Pinpoint the cell where the given text exists, returning its (x, y) midpoint coordinate. 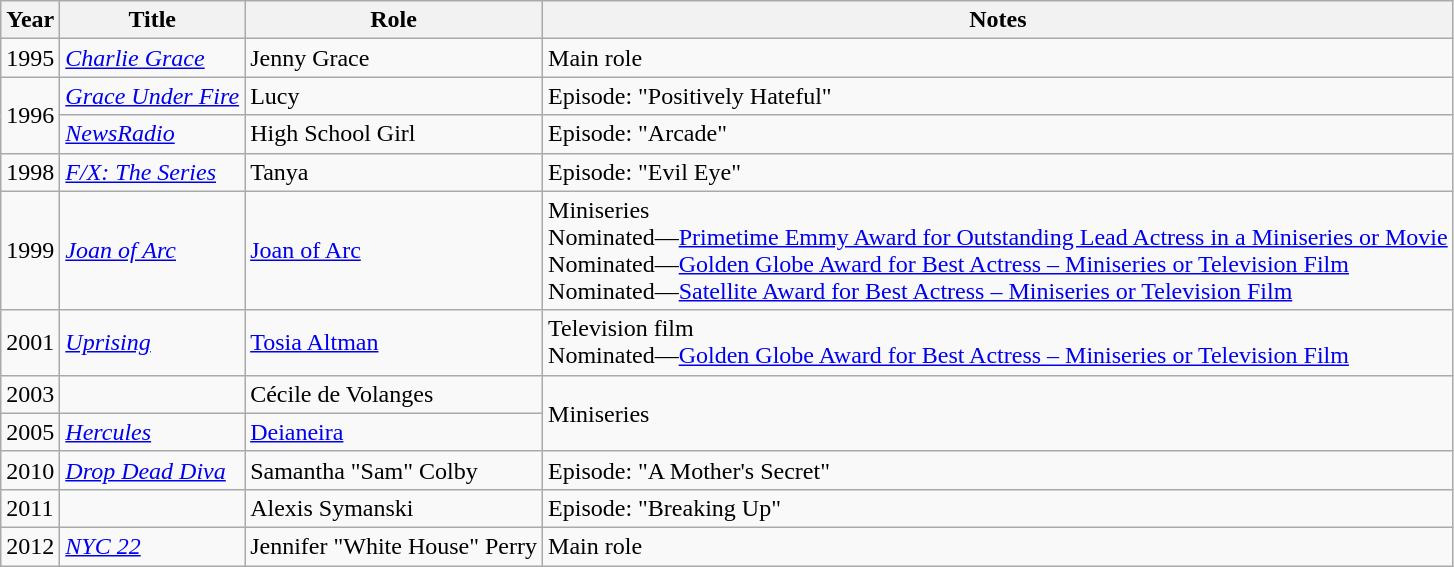
Role (394, 20)
Episode: "Positively Hateful" (998, 96)
2010 (30, 470)
Deianeira (394, 432)
Episode: "Arcade" (998, 134)
Cécile de Volanges (394, 394)
Samantha "Sam" Colby (394, 470)
Tanya (394, 172)
Episode: "Evil Eye" (998, 172)
Television filmNominated—Golden Globe Award for Best Actress – Miniseries or Television Film (998, 342)
NewsRadio (152, 134)
2005 (30, 432)
2001 (30, 342)
1998 (30, 172)
Title (152, 20)
Alexis Symanski (394, 508)
Jennifer "White House" Perry (394, 546)
1999 (30, 250)
2012 (30, 546)
NYC 22 (152, 546)
Jenny Grace (394, 58)
2011 (30, 508)
Episode: "Breaking Up" (998, 508)
F/X: The Series (152, 172)
High School Girl (394, 134)
Charlie Grace (152, 58)
Tosia Altman (394, 342)
Miniseries (998, 413)
Lucy (394, 96)
Uprising (152, 342)
2003 (30, 394)
Year (30, 20)
Episode: "A Mother's Secret" (998, 470)
Grace Under Fire (152, 96)
Notes (998, 20)
1995 (30, 58)
1996 (30, 115)
Hercules (152, 432)
Drop Dead Diva (152, 470)
